Extract the (X, Y) coordinate from the center of the cell holding the provided text.  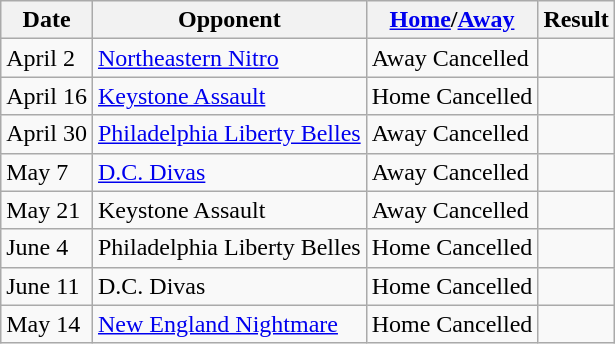
Result (576, 20)
May 21 (47, 210)
April 16 (47, 96)
June 11 (47, 286)
Northeastern Nitro (229, 58)
May 14 (47, 324)
Home/Away (452, 20)
June 4 (47, 248)
May 7 (47, 172)
April 2 (47, 58)
Date (47, 20)
Opponent (229, 20)
April 30 (47, 134)
New England Nightmare (229, 324)
